From the cell containing the given text, extract its center point as (X, Y) coordinate. 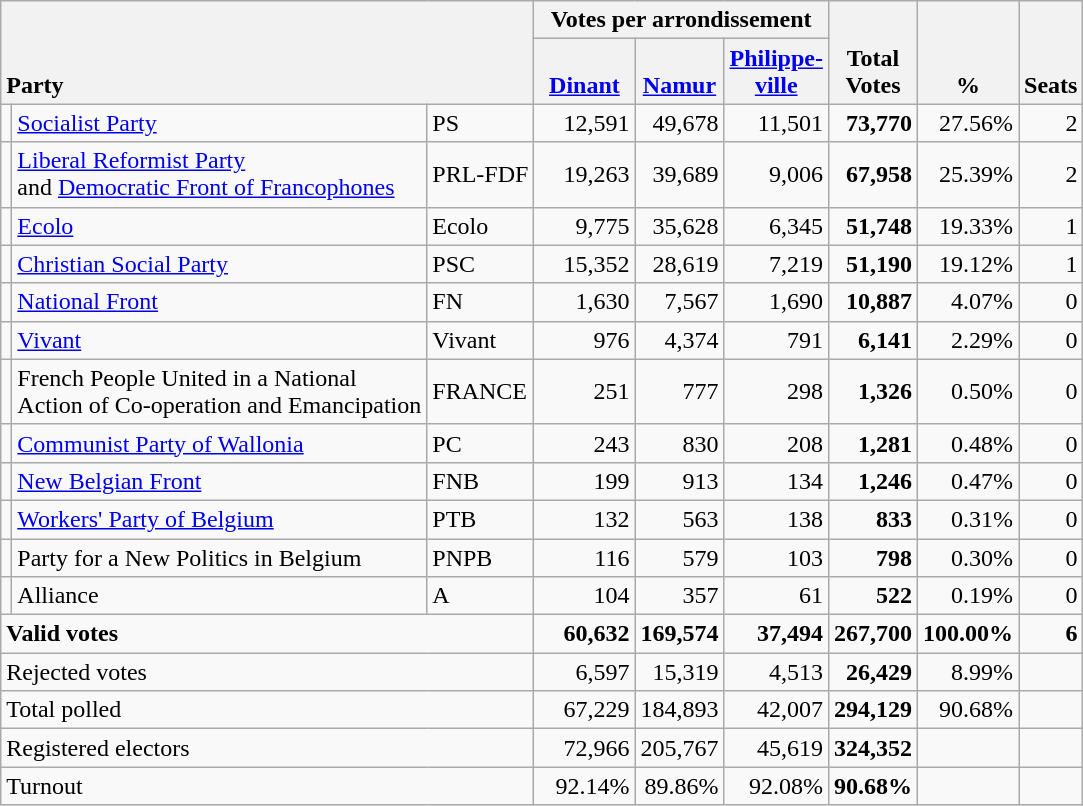
Philippe- ville (776, 72)
Seats (1051, 52)
0.50% (968, 392)
A (480, 596)
73,770 (872, 123)
522 (872, 596)
6 (1051, 634)
12,591 (584, 123)
Votes per arrondissement (682, 20)
134 (776, 481)
6,597 (584, 672)
10,887 (872, 302)
Registered electors (268, 748)
25.39% (968, 174)
116 (584, 557)
0.30% (968, 557)
791 (776, 340)
28,619 (680, 264)
35,628 (680, 226)
49,678 (680, 123)
PNPB (480, 557)
2.29% (968, 340)
913 (680, 481)
251 (584, 392)
PC (480, 443)
67,229 (584, 710)
Total polled (268, 710)
0.48% (968, 443)
92.08% (776, 786)
199 (584, 481)
FN (480, 302)
100.00% (968, 634)
1,690 (776, 302)
132 (584, 519)
Alliance (220, 596)
Rejected votes (268, 672)
Party (268, 52)
26,429 (872, 672)
Workers' Party of Belgium (220, 519)
Socialist Party (220, 123)
103 (776, 557)
27.56% (968, 123)
4,513 (776, 672)
7,219 (776, 264)
Communist Party of Wallonia (220, 443)
Namur (680, 72)
208 (776, 443)
6,141 (872, 340)
89.86% (680, 786)
1,630 (584, 302)
51,748 (872, 226)
830 (680, 443)
138 (776, 519)
169,574 (680, 634)
563 (680, 519)
8.99% (968, 672)
PRL-FDF (480, 174)
39,689 (680, 174)
4,374 (680, 340)
92.14% (584, 786)
Dinant (584, 72)
Total Votes (872, 52)
9,006 (776, 174)
777 (680, 392)
4.07% (968, 302)
PSC (480, 264)
0.31% (968, 519)
19.33% (968, 226)
1,326 (872, 392)
45,619 (776, 748)
0.47% (968, 481)
Christian Social Party (220, 264)
51,190 (872, 264)
Turnout (268, 786)
Liberal Reformist Partyand Democratic Front of Francophones (220, 174)
1,281 (872, 443)
Party for a New Politics in Belgium (220, 557)
579 (680, 557)
PS (480, 123)
294,129 (872, 710)
42,007 (776, 710)
0.19% (968, 596)
French People United in a NationalAction of Co-operation and Emancipation (220, 392)
37,494 (776, 634)
184,893 (680, 710)
Valid votes (268, 634)
60,632 (584, 634)
72,966 (584, 748)
67,958 (872, 174)
61 (776, 596)
298 (776, 392)
19.12% (968, 264)
FRANCE (480, 392)
% (968, 52)
324,352 (872, 748)
976 (584, 340)
6,345 (776, 226)
New Belgian Front (220, 481)
PTB (480, 519)
267,700 (872, 634)
833 (872, 519)
357 (680, 596)
205,767 (680, 748)
104 (584, 596)
1,246 (872, 481)
FNB (480, 481)
9,775 (584, 226)
National Front (220, 302)
798 (872, 557)
15,352 (584, 264)
7,567 (680, 302)
11,501 (776, 123)
19,263 (584, 174)
15,319 (680, 672)
243 (584, 443)
